Capture the cell that displays the provided text and extract its [X, Y] central coordinate. 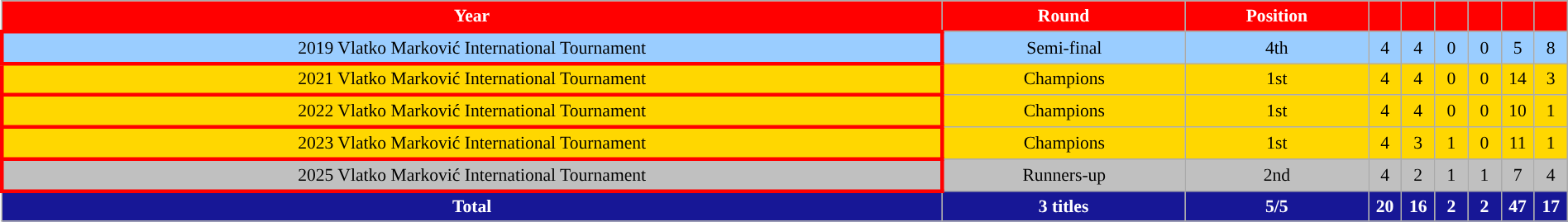
Runners-up [1064, 175]
2nd [1277, 175]
4th [1277, 48]
Year [471, 17]
2022 Vlatko Marković International Tournament [471, 112]
8 [1551, 48]
11 [1518, 144]
17 [1551, 206]
16 [1418, 206]
47 [1518, 206]
5 [1518, 48]
7 [1518, 175]
5/5 [1277, 206]
3 titles [1064, 206]
2023 Vlatko Marković International Tournament [471, 144]
10 [1518, 112]
Total [471, 206]
2025 Vlatko Marković International Tournament [471, 175]
Round [1064, 17]
Semi-final [1064, 48]
Position [1277, 17]
20 [1384, 206]
2019 Vlatko Marković International Tournament [471, 48]
2021 Vlatko Marković International Tournament [471, 79]
14 [1518, 79]
